Search for the cell housing the specified text and yield its [x, y] center coordinate. 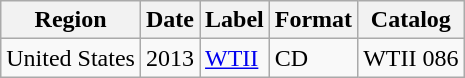
Format [313, 20]
WTII [235, 58]
Date [170, 20]
2013 [170, 58]
Region [71, 20]
Label [235, 20]
WTII 086 [411, 58]
Catalog [411, 20]
United States [71, 58]
CD [313, 58]
